Determine the (X, Y) coordinate at the center of the cell enclosing the given text.  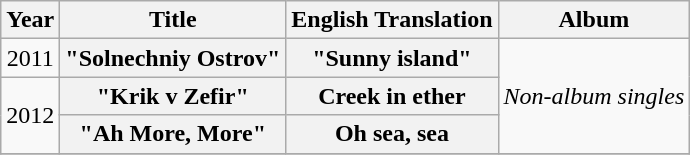
Title (173, 20)
"Krik v Zefir" (173, 96)
Oh sea, sea (392, 134)
"Ah More, More" (173, 134)
2012 (30, 115)
Year (30, 20)
English Translation (392, 20)
Non-album singles (594, 96)
Creek in ether (392, 96)
2011 (30, 58)
"Sunny island" (392, 58)
Album (594, 20)
"Solnechniy Ostrov" (173, 58)
